Return (X, Y) of the center of cell containing provided text 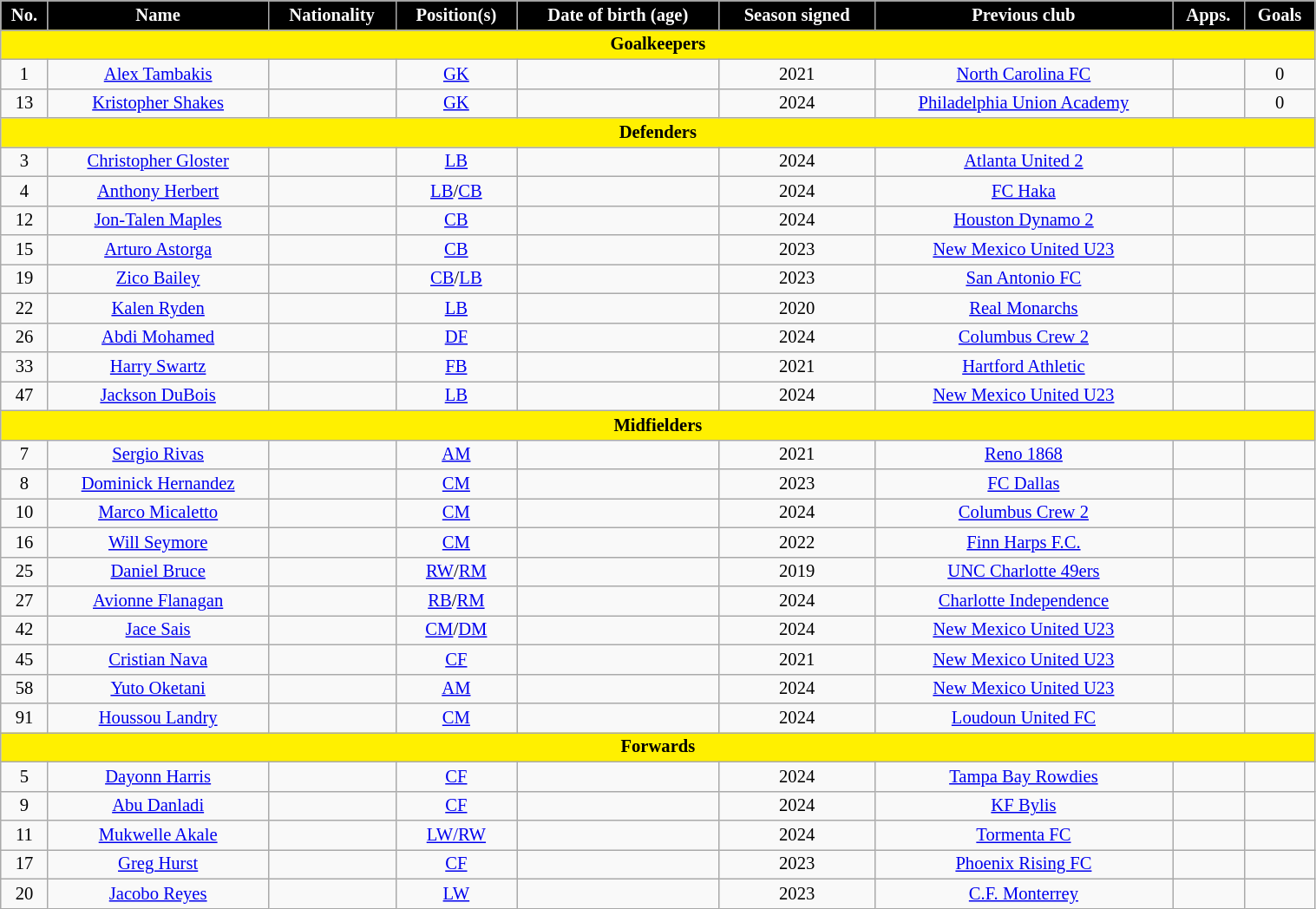
Name (158, 15)
Nationality (331, 15)
Tormenta FC (1024, 835)
Philadelphia Union Academy (1024, 103)
Mukwelle Akale (158, 835)
17 (24, 864)
33 (24, 367)
Reno 1868 (1024, 454)
Jacobo Reyes (158, 893)
26 (24, 337)
Marco Micaletto (158, 513)
Dayonn Harris (158, 776)
15 (24, 249)
10 (24, 513)
Will Seymore (158, 542)
4 (24, 191)
13 (24, 103)
LW/RW (456, 835)
Loudoun United FC (1024, 717)
8 (24, 483)
2020 (796, 308)
RW/RM (456, 572)
Daniel Bruce (158, 572)
9 (24, 806)
CM/DM (456, 630)
Harry Swartz (158, 367)
Arturo Astorga (158, 249)
Jace Sais (158, 630)
5 (24, 776)
Goals (1280, 15)
Sergio Rivas (158, 454)
Hartford Athletic (1024, 367)
FC Haka (1024, 191)
Charlotte Independence (1024, 601)
47 (24, 396)
Kristopher Shakes (158, 103)
Cristian Nava (158, 659)
RB/RM (456, 601)
Abu Danladi (158, 806)
UNC Charlotte 49ers (1024, 572)
Date of birth (age) (619, 15)
Midfielders (658, 425)
7 (24, 454)
Real Monarchs (1024, 308)
Houssou Landry (158, 717)
Abdi Mohamed (158, 337)
Jackson DuBois (158, 396)
DF (456, 337)
1 (24, 74)
22 (24, 308)
FB (456, 367)
Kalen Ryden (158, 308)
Houston Dynamo 2 (1024, 220)
No. (24, 15)
Defenders (658, 133)
Greg Hurst (158, 864)
Apps. (1209, 15)
91 (24, 717)
16 (24, 542)
Zico Bailey (158, 278)
Avionne Flanagan (158, 601)
Atlanta United 2 (1024, 161)
Goalkeepers (658, 44)
LB/CB (456, 191)
Previous club (1024, 15)
Anthony Herbert (158, 191)
Season signed (796, 15)
58 (24, 689)
42 (24, 630)
Dominick Hernandez (158, 483)
Forwards (658, 747)
KF Bylis (1024, 806)
11 (24, 835)
2019 (796, 572)
Yuto Oketani (158, 689)
19 (24, 278)
Position(s) (456, 15)
27 (24, 601)
C.F. Monterrey (1024, 893)
12 (24, 220)
45 (24, 659)
FC Dallas (1024, 483)
Jon-Talen Maples (158, 220)
25 (24, 572)
Finn Harps F.C. (1024, 542)
North Carolina FC (1024, 74)
Christopher Gloster (158, 161)
Tampa Bay Rowdies (1024, 776)
Alex Tambakis (158, 74)
LW (456, 893)
San Antonio FC (1024, 278)
2022 (796, 542)
CB/LB (456, 278)
3 (24, 161)
Phoenix Rising FC (1024, 864)
20 (24, 893)
